Detect which cell encompasses the target text, then output its (x, y) center coordinate. 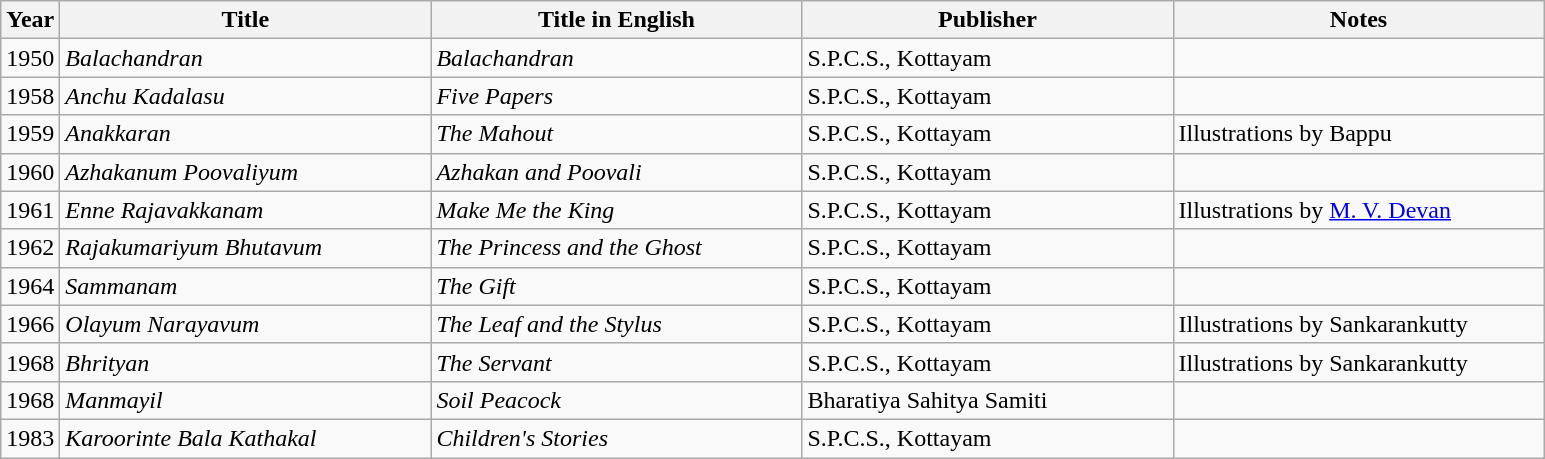
Title (246, 20)
Notes (1358, 20)
Anakkaran (246, 134)
Children's Stories (616, 438)
1950 (30, 58)
Manmayil (246, 400)
Publisher (988, 20)
Azhakan and Poovali (616, 172)
Illustrations by M. V. Devan (1358, 210)
1962 (30, 248)
1964 (30, 286)
The Gift (616, 286)
Enne Rajavakkanam (246, 210)
Make Me the King (616, 210)
Title in English (616, 20)
Illustrations by Bappu (1358, 134)
1966 (30, 324)
The Princess and the Ghost (616, 248)
1983 (30, 438)
1958 (30, 96)
Five Papers (616, 96)
Sammanam (246, 286)
Year (30, 20)
1959 (30, 134)
The Servant (616, 362)
Azhakanum Poovaliyum (246, 172)
Rajakumariyum Bhutavum (246, 248)
1960 (30, 172)
Karoorinte Bala Kathakal (246, 438)
Bhrityan (246, 362)
Bharatiya Sahitya Samiti (988, 400)
The Leaf and the Stylus (616, 324)
The Mahout (616, 134)
1961 (30, 210)
Olayum Narayavum (246, 324)
Anchu Kadalasu (246, 96)
Soil Peacock (616, 400)
